Output the (x, y) coordinate of the center of the cell containing the given text.  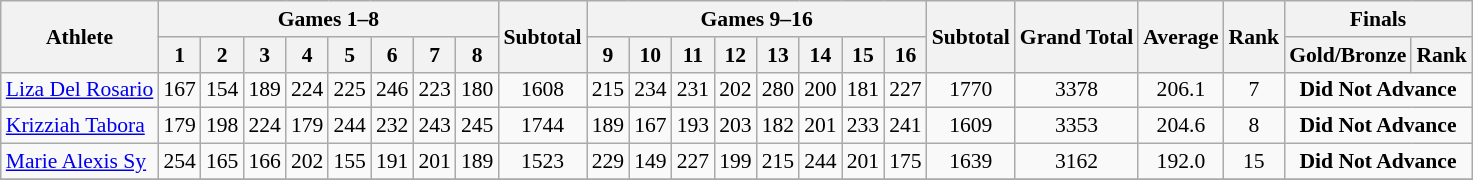
204.6 (1180, 126)
198 (222, 126)
Finals (1378, 19)
241 (906, 126)
3378 (1076, 90)
232 (392, 126)
180 (478, 90)
5 (350, 55)
199 (736, 162)
16 (906, 55)
11 (694, 55)
1744 (542, 126)
3353 (1076, 126)
1608 (542, 90)
2 (222, 55)
166 (264, 162)
1639 (971, 162)
280 (778, 90)
Marie Alexis Sy (80, 162)
254 (180, 162)
149 (650, 162)
4 (308, 55)
12 (736, 55)
1 (180, 55)
155 (350, 162)
1523 (542, 162)
225 (350, 90)
246 (392, 90)
3 (264, 55)
13 (778, 55)
206.1 (1180, 90)
Average (1180, 36)
181 (864, 90)
14 (820, 55)
Grand Total (1076, 36)
Gold/Bronze (1348, 55)
200 (820, 90)
234 (650, 90)
229 (608, 162)
9 (608, 55)
Games 1–8 (328, 19)
Liza Del Rosario (80, 90)
1770 (971, 90)
193 (694, 126)
191 (392, 162)
Athlete (80, 36)
Games 9–16 (757, 19)
Krizziah Tabora (80, 126)
245 (478, 126)
203 (736, 126)
223 (434, 90)
182 (778, 126)
6 (392, 55)
175 (906, 162)
154 (222, 90)
233 (864, 126)
243 (434, 126)
231 (694, 90)
1609 (971, 126)
10 (650, 55)
3162 (1076, 162)
192.0 (1180, 162)
165 (222, 162)
